For the text-containing cell, return its midpoint in (X, Y) coordinate format. 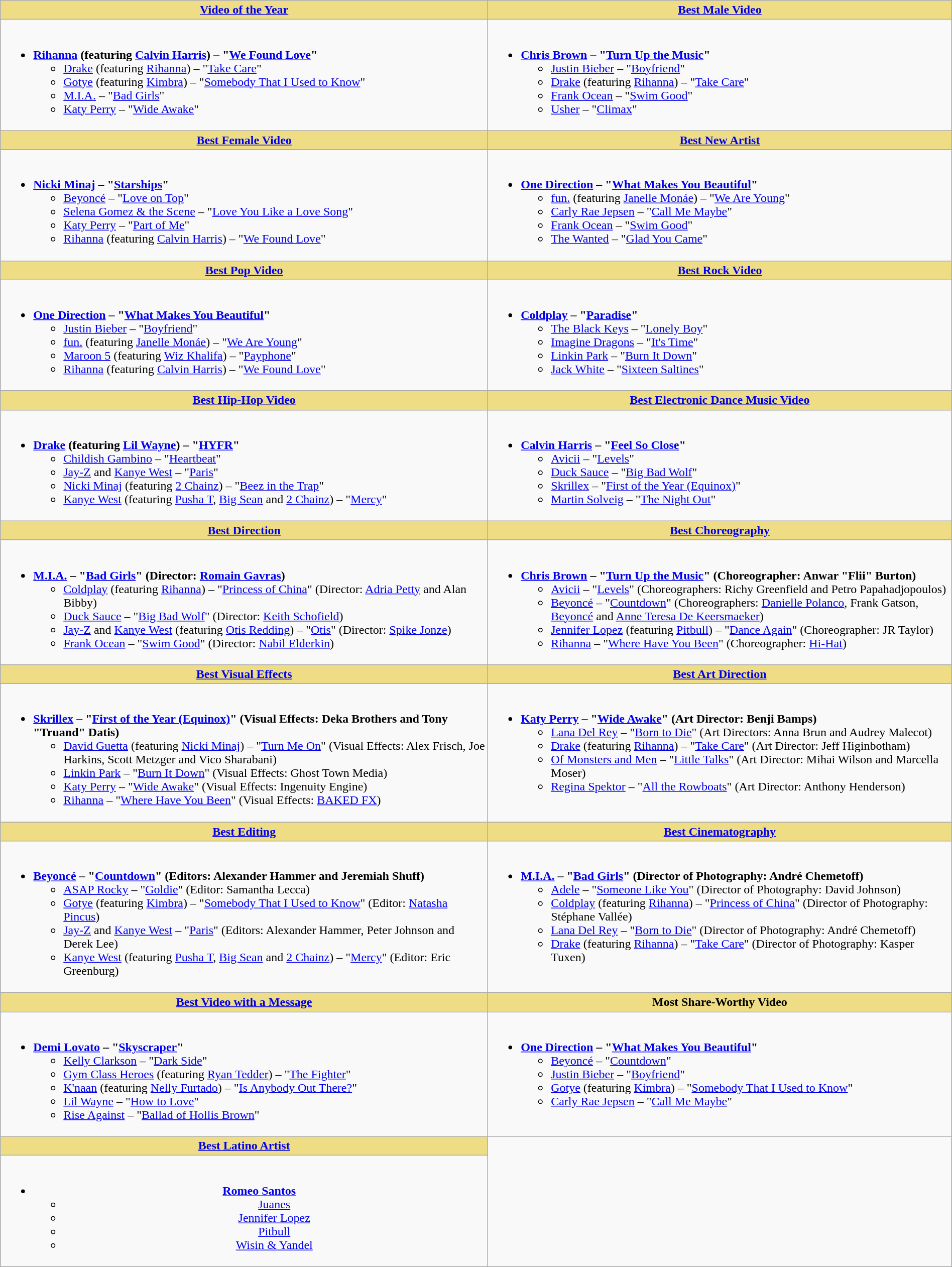
Best Visual Effects (244, 674)
Best Latino Artist (244, 1146)
Romeo SantosJuanesJennifer LopezPitbullWisin & Yandel (244, 1211)
Best Hip-Hop Video (244, 400)
Chris Brown – "Turn Up the Music" Justin Bieber – "Boyfriend"Drake (featuring Rihanna) – "Take Care"Frank Ocean – "Swim Good"Usher – "Climax" (720, 75)
Best Direction (244, 530)
Best Editing (244, 831)
Best New Artist (720, 140)
Best Choreography (720, 530)
Coldplay – "Paradise"The Black Keys – "Lonely Boy"Imagine Dragons – "It's Time"Linkin Park – "Burn It Down"Jack White – "Sixteen Saltines" (720, 335)
Most Share-Worthy Video (720, 1002)
Best Electronic Dance Music Video (720, 400)
Best Female Video (244, 140)
Best Rock Video (720, 270)
Best Pop Video (244, 270)
Calvin Harris – "Feel So Close"Avicii – "Levels"Duck Sauce – "Big Bad Wolf"Skrillex – "First of the Year (Equinox)"Martin Solveig – "The Night Out" (720, 465)
Video of the Year (244, 10)
Best Male Video (720, 10)
Best Video with a Message (244, 1002)
Best Cinematography (720, 831)
Best Art Direction (720, 674)
